Locate the cell with the specified text and output its (x, y) center coordinate. 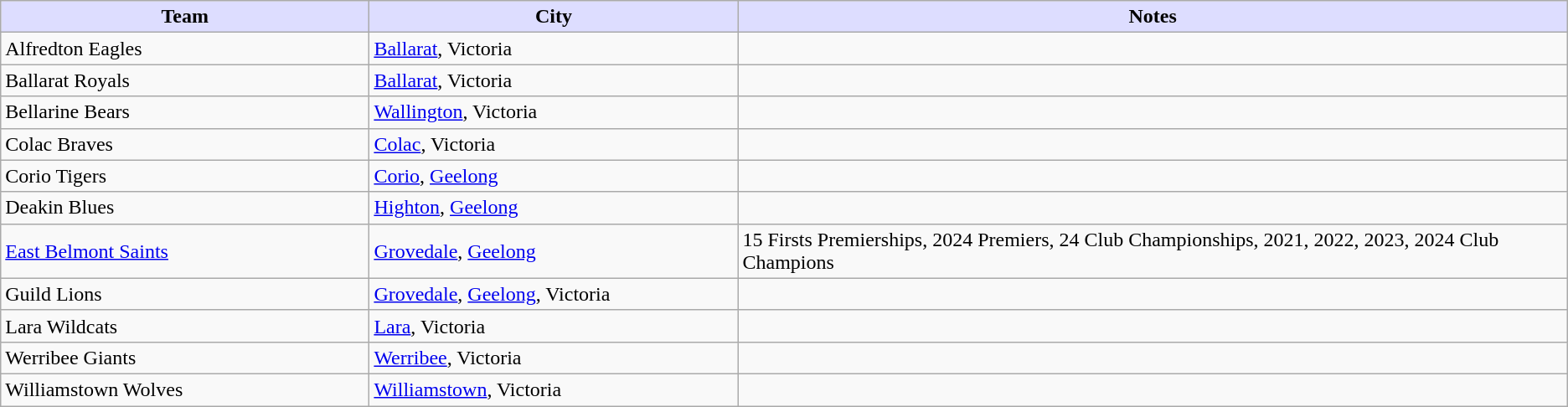
Grovedale, Geelong (554, 251)
Guild Lions (185, 294)
Team (185, 17)
Colac Braves (185, 144)
Wallington, Victoria (554, 112)
Deakin Blues (185, 208)
Bellarine Bears (185, 112)
Alfredton Eagles (185, 49)
15 Firsts Premierships, 2024 Premiers, 24 Club Championships, 2021, 2022, 2023, 2024 Club Champions (1153, 251)
Notes (1153, 17)
Williamstown Wolves (185, 389)
Ballarat Royals (185, 80)
Werribee, Victoria (554, 358)
Lara Wildcats (185, 326)
Highton, Geelong (554, 208)
Corio Tigers (185, 176)
Lara, Victoria (554, 326)
Colac, Victoria (554, 144)
Williamstown, Victoria (554, 389)
Corio, Geelong (554, 176)
East Belmont Saints (185, 251)
City (554, 17)
Grovedale, Geelong, Victoria (554, 294)
Werribee Giants (185, 358)
